For the text-containing cell, return its midpoint in (X, Y) coordinate format. 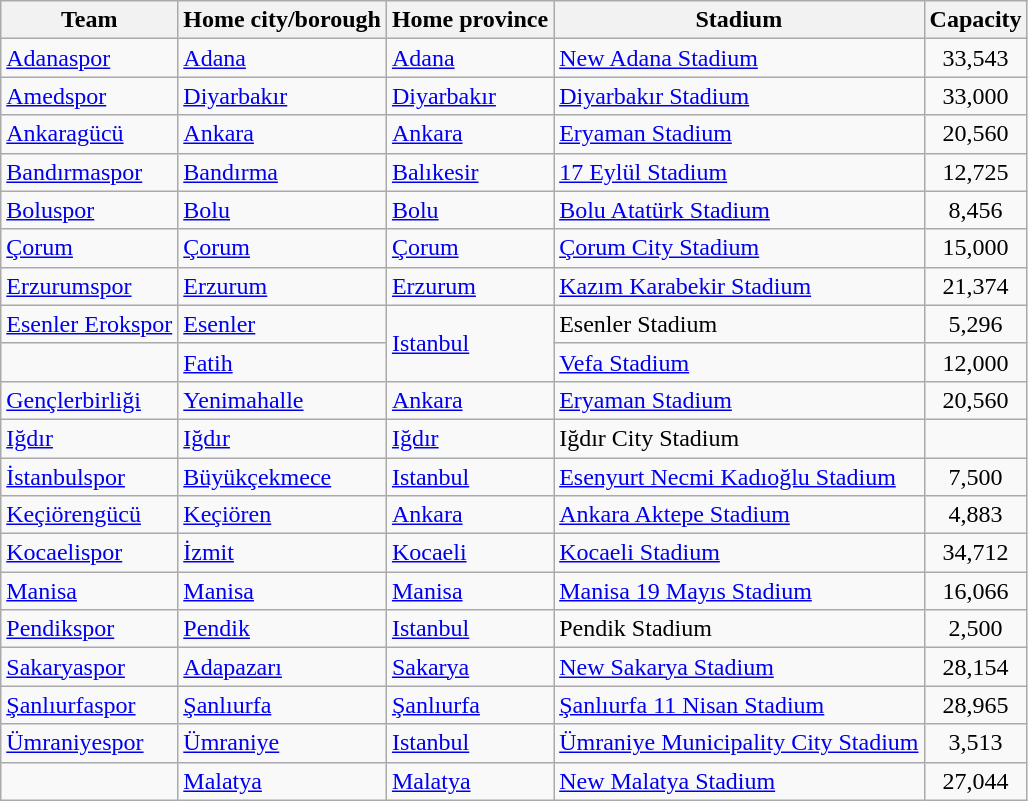
Büyükçekmece (282, 477)
Home city/borough (282, 20)
New Adana Stadium (739, 58)
Adanaspor (90, 58)
Esenler (282, 324)
Capacity (976, 20)
Çorum City Stadium (739, 248)
Amedspor (90, 96)
Manisa 19 Mayıs Stadium (739, 591)
Gençlerbirliği (90, 400)
Kocaeli Stadium (739, 553)
33,543 (976, 58)
New Malatya Stadium (739, 781)
Kocaelispor (90, 553)
Kocaeli (470, 553)
Balıkesir (470, 172)
21,374 (976, 286)
Yenimahalle (282, 400)
Esenler Erokspor (90, 324)
27,044 (976, 781)
Stadium (739, 20)
İstanbulspor (90, 477)
17 Eylül Stadium (739, 172)
Erzurumspor (90, 286)
New Sakarya Stadium (739, 667)
8,456 (976, 210)
5,296 (976, 324)
Sakaryaspor (90, 667)
Iğdır City Stadium (739, 438)
33,000 (976, 96)
Ankara Aktepe Stadium (739, 515)
34,712 (976, 553)
12,725 (976, 172)
Diyarbakır Stadium (739, 96)
Bolu Atatürk Stadium (739, 210)
Şanlıurfaspor (90, 705)
Ankaragücü (90, 134)
28,965 (976, 705)
İzmit (282, 553)
Fatih (282, 362)
28,154 (976, 667)
Ümraniye (282, 743)
Bandırma (282, 172)
Pendikspor (90, 629)
Pendik (282, 629)
Home province (470, 20)
4,883 (976, 515)
Ümraniye Municipality City Stadium (739, 743)
16,066 (976, 591)
3,513 (976, 743)
15,000 (976, 248)
Keçiören (282, 515)
Keçiörengücü (90, 515)
Boluspor (90, 210)
Esenler Stadium (739, 324)
Bandırmaspor (90, 172)
Vefa Stadium (739, 362)
Adapazarı (282, 667)
Team (90, 20)
7,500 (976, 477)
Ümraniyespor (90, 743)
Sakarya (470, 667)
Pendik Stadium (739, 629)
12,000 (976, 362)
Esenyurt Necmi Kadıoğlu Stadium (739, 477)
2,500 (976, 629)
Şanlıurfa 11 Nisan Stadium (739, 705)
Kazım Karabekir Stadium (739, 286)
